Extract the [X, Y] coordinate from the center of the cell holding the provided text.  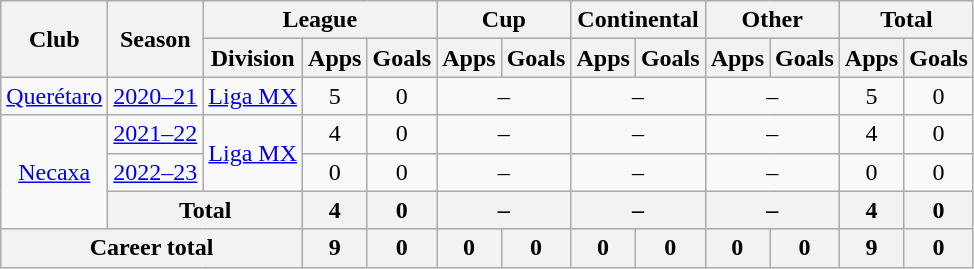
Club [54, 39]
Other [772, 20]
2020–21 [156, 96]
Season [156, 39]
2021–22 [156, 134]
Cup [504, 20]
League [320, 20]
2022–23 [156, 172]
Necaxa [54, 172]
Division [253, 58]
Career total [152, 248]
Continental [638, 20]
Querétaro [54, 96]
